From the cell containing the given text, extract its center point as (X, Y) coordinate. 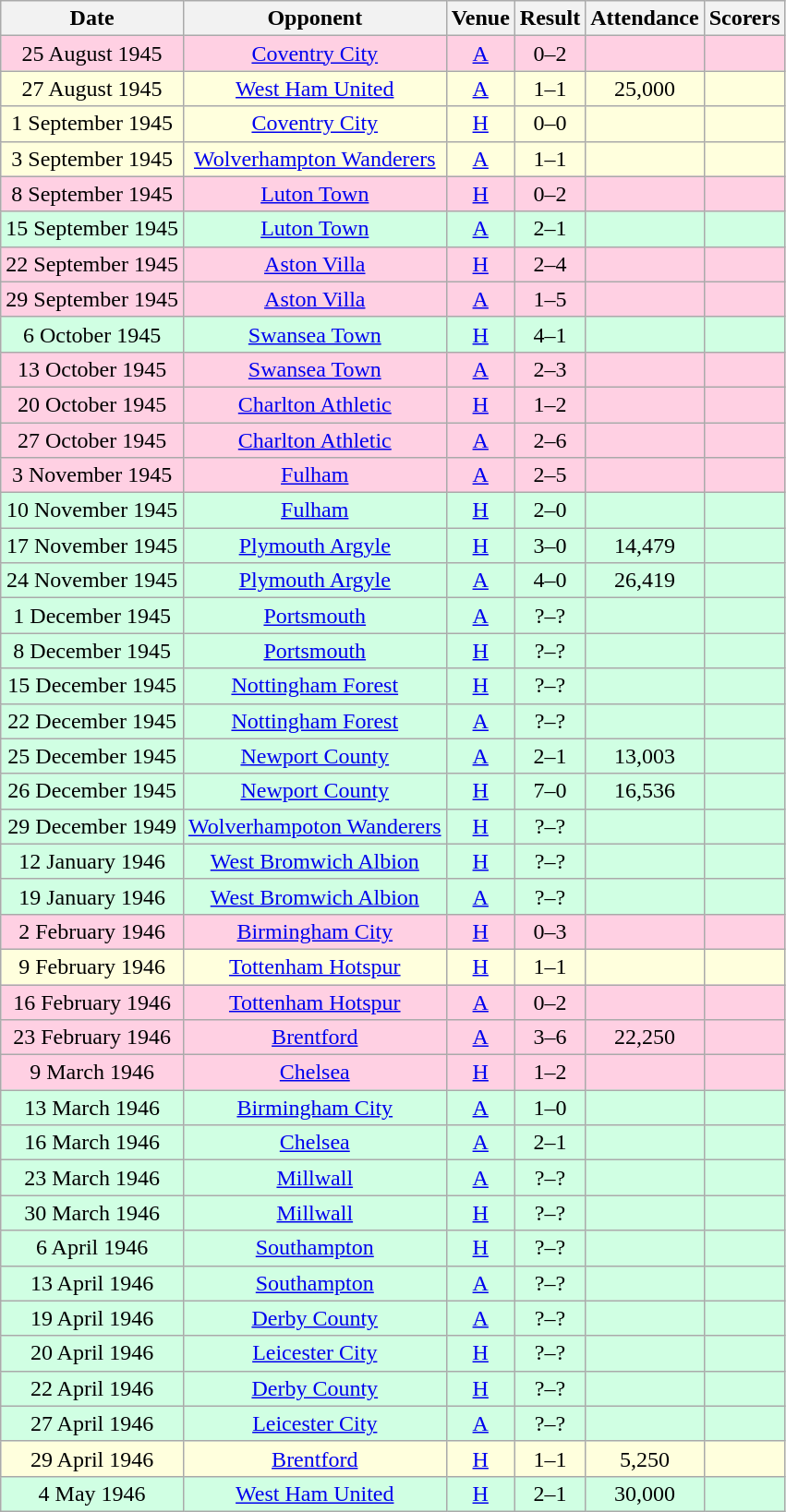
26 December 1945 (92, 791)
22 September 1945 (92, 264)
9 March 1946 (92, 1073)
2–6 (550, 440)
2–0 (550, 510)
7–0 (550, 791)
8 December 1945 (92, 651)
Wolverhampton Wanderers (314, 159)
0–3 (550, 931)
14,479 (645, 546)
15 December 1945 (92, 686)
22,250 (645, 1038)
5,250 (645, 1458)
Scorers (744, 18)
2–4 (550, 264)
3–6 (550, 1038)
4–1 (550, 334)
3–0 (550, 546)
16 February 1946 (92, 1002)
1 December 1945 (92, 616)
25 December 1945 (92, 756)
8 September 1945 (92, 194)
27 August 1945 (92, 89)
30,000 (645, 1494)
24 November 1945 (92, 581)
15 September 1945 (92, 229)
16,536 (645, 791)
Result (550, 18)
13 April 1946 (92, 1283)
29 September 1945 (92, 299)
30 March 1946 (92, 1213)
25,000 (645, 89)
13 March 1946 (92, 1108)
Date (92, 18)
0–0 (550, 124)
2–3 (550, 369)
2–5 (550, 475)
17 November 1945 (92, 546)
10 November 1945 (92, 510)
23 March 1946 (92, 1178)
3 September 1945 (92, 159)
Venue (480, 18)
19 January 1946 (92, 896)
Attendance (645, 18)
4 May 1946 (92, 1494)
Wolverhampoton Wanderers (314, 826)
29 April 1946 (92, 1458)
13,003 (645, 756)
20 April 1946 (92, 1353)
16 March 1946 (92, 1143)
6 October 1945 (92, 334)
22 April 1946 (92, 1388)
27 April 1946 (92, 1423)
1 September 1945 (92, 124)
Opponent (314, 18)
26,419 (645, 581)
13 October 1945 (92, 369)
3 November 1945 (92, 475)
2 February 1946 (92, 931)
6 April 1946 (92, 1248)
23 February 1946 (92, 1038)
25 August 1945 (92, 54)
29 December 1949 (92, 826)
1–5 (550, 299)
20 October 1945 (92, 404)
1–0 (550, 1108)
12 January 1946 (92, 861)
27 October 1945 (92, 440)
9 February 1946 (92, 966)
19 April 1946 (92, 1318)
4–0 (550, 581)
22 December 1945 (92, 721)
